Identify which cell holds the provided text, then report its [x, y] central coordinate. 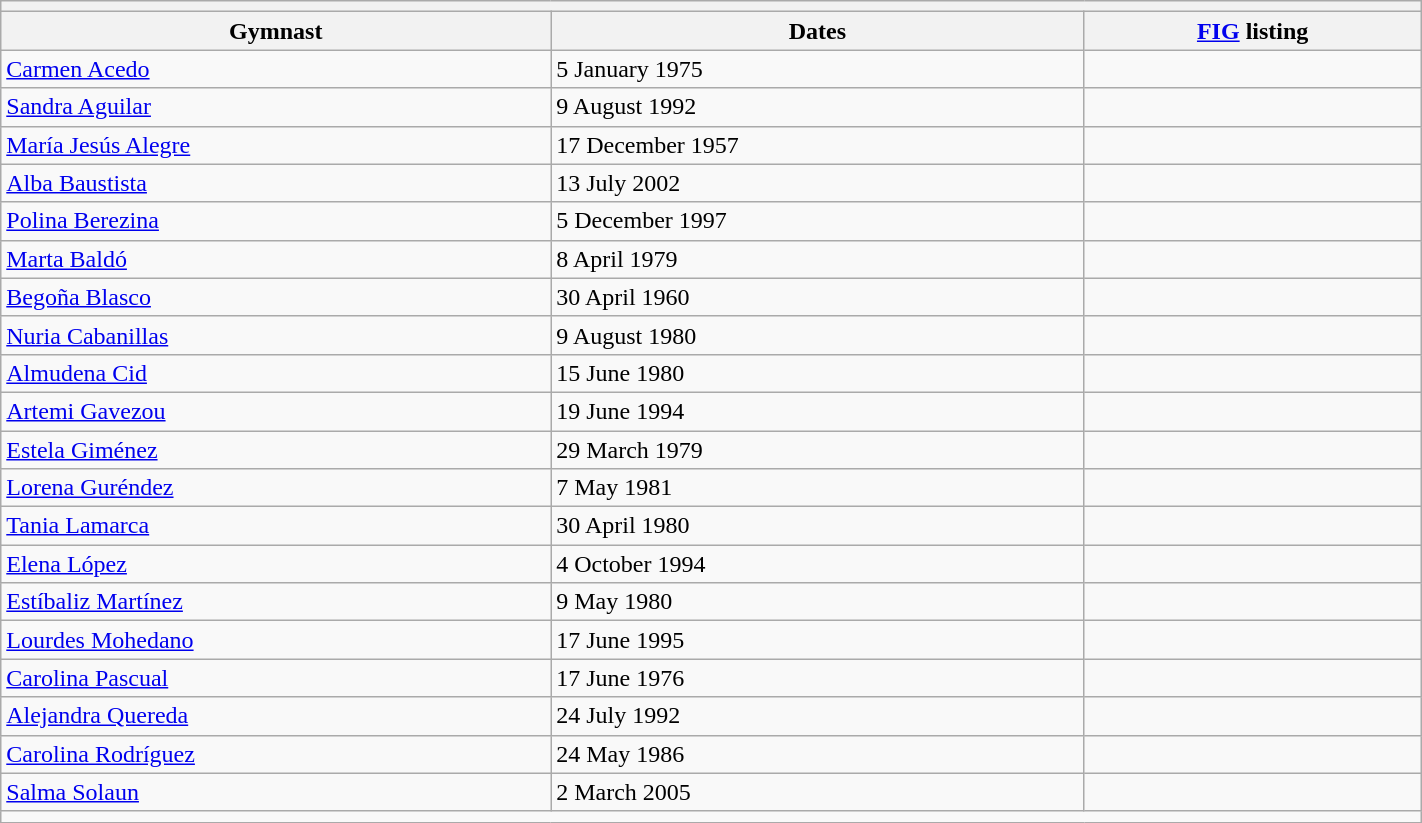
Almudena Cid [276, 373]
Gymnast [276, 31]
FIG listing [1252, 31]
5 January 1975 [818, 69]
Lorena Guréndez [276, 488]
Marta Baldó [276, 259]
Estela Giménez [276, 449]
Carolina Pascual [276, 678]
Carmen Acedo [276, 69]
30 April 1980 [818, 526]
7 May 1981 [818, 488]
Sandra Aguilar [276, 107]
5 December 1997 [818, 221]
Salma Solaun [276, 792]
Estíbaliz Martínez [276, 602]
Carolina Rodríguez [276, 754]
24 July 1992 [818, 716]
30 April 1960 [818, 297]
9 August 1992 [818, 107]
Tania Lamarca [276, 526]
17 December 1957 [818, 145]
4 October 1994 [818, 564]
17 June 1976 [818, 678]
17 June 1995 [818, 640]
9 August 1980 [818, 335]
Begoña Blasco [276, 297]
Elena López [276, 564]
Lourdes Mohedano [276, 640]
29 March 1979 [818, 449]
Alejandra Quereda [276, 716]
Polina Berezina [276, 221]
13 July 2002 [818, 183]
9 May 1980 [818, 602]
15 June 1980 [818, 373]
Nuria Cabanillas [276, 335]
19 June 1994 [818, 411]
Dates [818, 31]
Alba Baustista [276, 183]
2 March 2005 [818, 792]
María Jesús Alegre [276, 145]
24 May 1986 [818, 754]
8 April 1979 [818, 259]
Artemi Gavezou [276, 411]
